Return the (x, y) coordinate for the center point of the cell that contains the specified text.  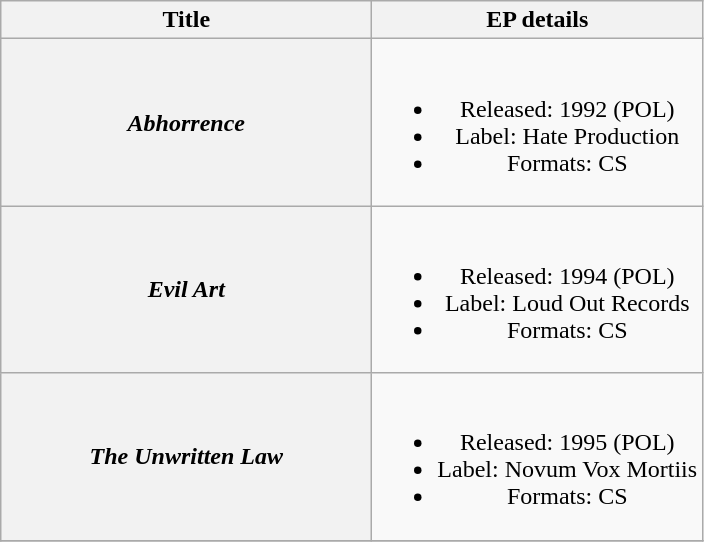
Released: 1992 (POL)Label: Hate ProductionFormats: CS (538, 122)
EP details (538, 20)
Title (186, 20)
Released: 1995 (POL)Label: Novum Vox MortiisFormats: CS (538, 456)
Abhorrence (186, 122)
The Unwritten Law (186, 456)
Released: 1994 (POL)Label: Loud Out RecordsFormats: CS (538, 290)
Evil Art (186, 290)
